Pinpoint the cell where the given text exists, returning its (x, y) midpoint coordinate. 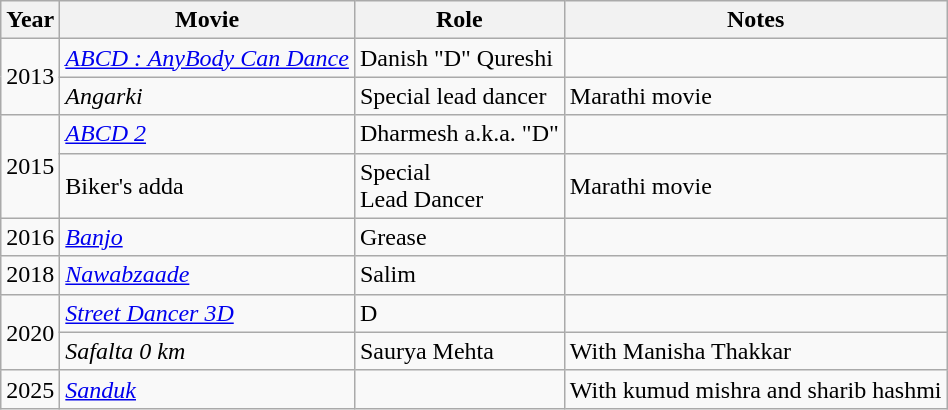
Street Dancer 3D (208, 313)
SpecialLead Dancer (459, 186)
Nawabzaade (208, 275)
ABCD 2 (208, 134)
Dharmesh a.k.a. "D" (459, 134)
Movie (208, 20)
Safalta 0 km (208, 351)
Banjo (208, 237)
Year (30, 20)
Danish "D" Qureshi (459, 58)
Angarki (208, 96)
ABCD : AnyBody Can Dance (208, 58)
2013 (30, 77)
2025 (30, 389)
Sanduk (208, 389)
2020 (30, 332)
Grease (459, 237)
2015 (30, 166)
2018 (30, 275)
Special lead dancer (459, 96)
With kumud mishra and sharib hashmi (756, 389)
Saurya Mehta (459, 351)
Role (459, 20)
Notes (756, 20)
2016 (30, 237)
Biker's adda (208, 186)
Salim (459, 275)
With Manisha Thakkar (756, 351)
D (459, 313)
